Provide the (X, Y) coordinate of the cell's center where the given text is located.  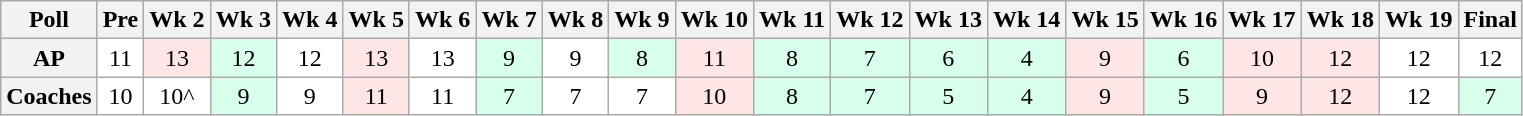
Wk 16 (1183, 20)
Wk 18 (1340, 20)
Wk 3 (243, 20)
Wk 11 (792, 20)
Wk 12 (870, 20)
Wk 2 (177, 20)
Wk 19 (1419, 20)
Wk 7 (509, 20)
Pre (120, 20)
Wk 5 (376, 20)
Wk 10 (714, 20)
Wk 17 (1262, 20)
Final (1490, 20)
Wk 4 (310, 20)
Wk 15 (1105, 20)
10^ (177, 96)
Wk 6 (442, 20)
Poll (49, 20)
Wk 14 (1026, 20)
Coaches (49, 96)
Wk 13 (948, 20)
Wk 8 (575, 20)
Wk 9 (642, 20)
AP (49, 58)
